Provide the (x, y) coordinate of the cell's center where the given text is located.  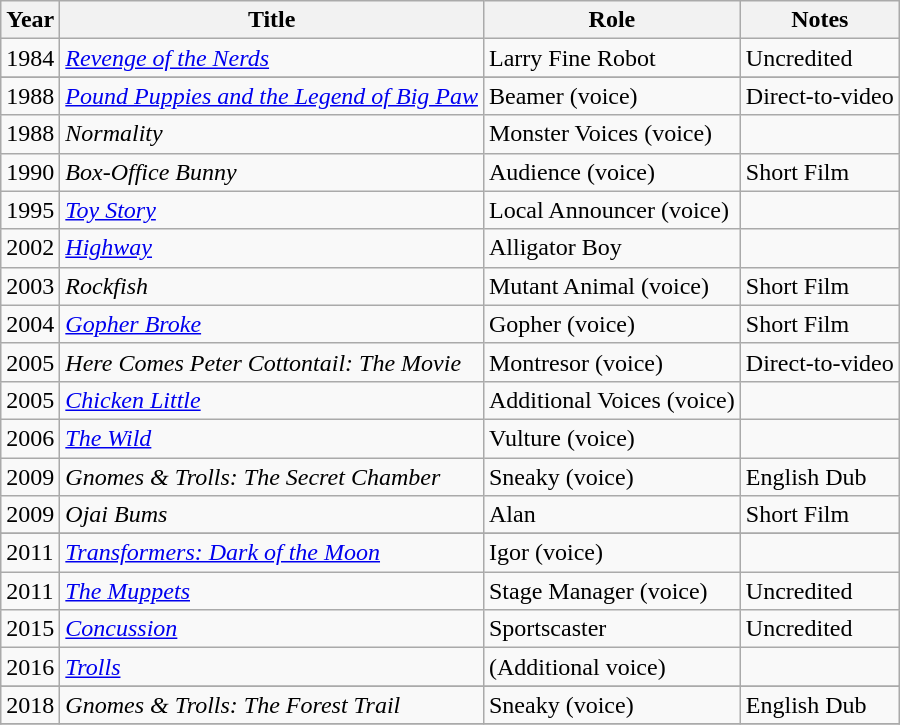
Here Comes Peter Cottontail: The Movie (272, 362)
Stage Manager (voice) (612, 591)
1995 (30, 210)
2004 (30, 324)
Audience (voice) (612, 172)
2006 (30, 438)
Year (30, 20)
2002 (30, 248)
The Wild (272, 438)
Trolls (272, 667)
Monster Voices (voice) (612, 134)
Rockfish (272, 286)
Local Announcer (voice) (612, 210)
Gnomes & Trolls: The Secret Chamber (272, 477)
Chicken Little (272, 400)
Alligator Boy (612, 248)
Larry Fine Robot (612, 58)
Concussion (272, 629)
2003 (30, 286)
Beamer (voice) (612, 96)
Igor (voice) (612, 553)
Transformers: Dark of the Moon (272, 553)
2018 (30, 705)
Alan (612, 515)
Box-Office Bunny (272, 172)
Notes (820, 20)
Title (272, 20)
1990 (30, 172)
Role (612, 20)
Gopher (voice) (612, 324)
Normality (272, 134)
Highway (272, 248)
Montresor (voice) (612, 362)
Pound Puppies and the Legend of Big Paw (272, 96)
Sportscaster (612, 629)
Additional Voices (voice) (612, 400)
Toy Story (272, 210)
2016 (30, 667)
The Muppets (272, 591)
Mutant Animal (voice) (612, 286)
2015 (30, 629)
Gnomes & Trolls: The Forest Trail (272, 705)
Vulture (voice) (612, 438)
Gopher Broke (272, 324)
(Additional voice) (612, 667)
Revenge of the Nerds (272, 58)
1984 (30, 58)
Ojai Bums (272, 515)
